Extract the [X, Y] coordinate from the center of the cell holding the provided text.  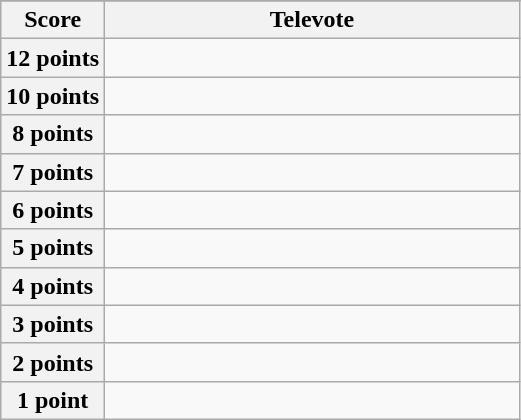
Televote [312, 20]
7 points [53, 172]
4 points [53, 286]
3 points [53, 324]
6 points [53, 210]
8 points [53, 134]
10 points [53, 96]
Score [53, 20]
2 points [53, 362]
1 point [53, 400]
12 points [53, 58]
5 points [53, 248]
